Return the [X, Y] coordinate for the center point of the cell that contains the specified text.  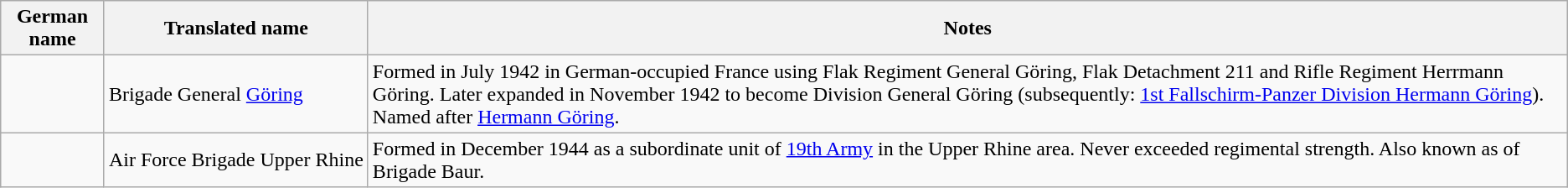
Translated name [236, 29]
German name [53, 29]
Air Force Brigade Upper Rhine [236, 159]
Brigade General Göring [236, 94]
Notes [967, 29]
